Detect which cell encompasses the target text, then output its (x, y) center coordinate. 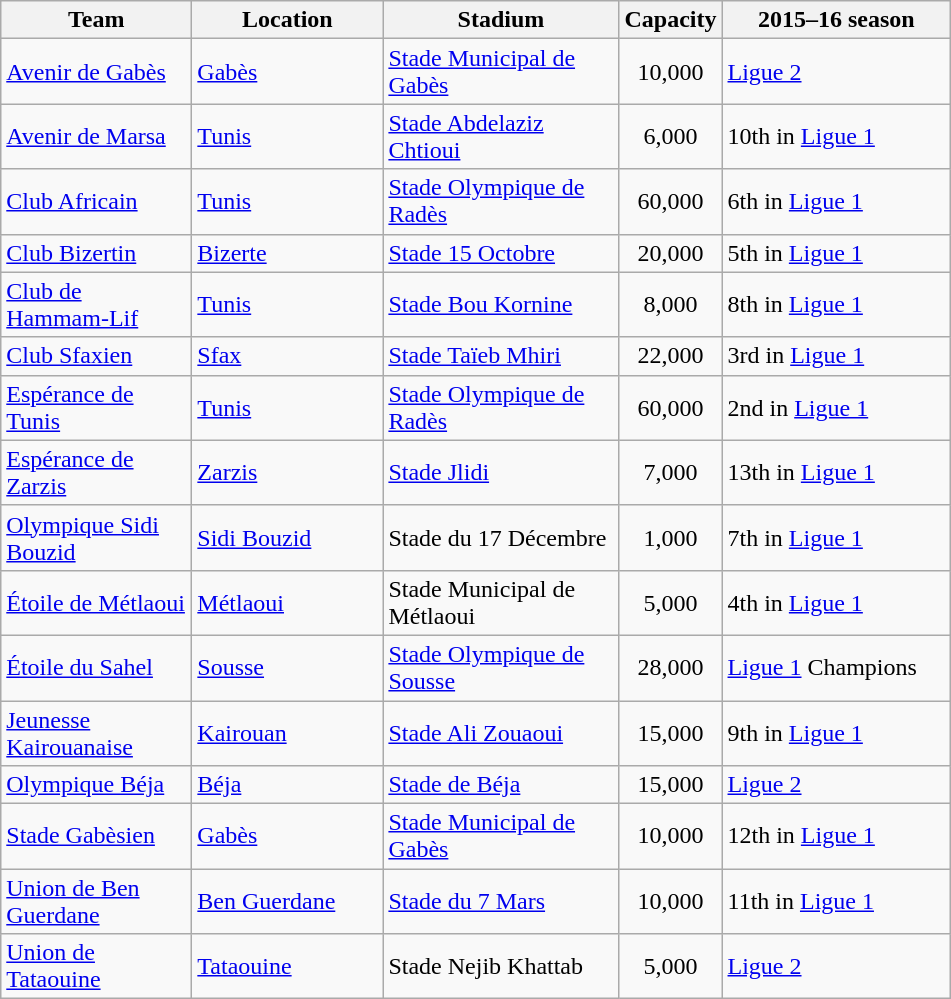
Club Sfaxien (96, 356)
Olympique Sidi Bouzid (96, 538)
Espérance de Zarzis (96, 472)
Team (96, 20)
Étoile du Sahel (96, 668)
5th in Ligue 1 (836, 253)
Club Africain (96, 202)
Location (288, 20)
Métlaoui (288, 602)
Ben Guerdane (288, 902)
2nd in Ligue 1 (836, 408)
20,000 (670, 253)
Stadium (501, 20)
7th in Ligue 1 (836, 538)
Stade de Béja (501, 785)
Tataouine (288, 966)
Stade Gabèsien (96, 836)
10th in Ligue 1 (836, 136)
4th in Ligue 1 (836, 602)
Sidi Bouzid (288, 538)
Zarzis (288, 472)
Jeunesse Kairouanaise (96, 732)
Stade du 17 Décembre (501, 538)
Avenir de Marsa (96, 136)
Stade 15 Octobre (501, 253)
Stade Bou Kornine (501, 304)
Stade Municipal de Métlaoui (501, 602)
Club de Hammam-Lif (96, 304)
28,000 (670, 668)
1,000 (670, 538)
6th in Ligue 1 (836, 202)
22,000 (670, 356)
Étoile de Métlaoui (96, 602)
Avenir de Gabès (96, 72)
Stade Olympique de Sousse (501, 668)
Capacity (670, 20)
Kairouan (288, 732)
Sfax (288, 356)
6,000 (670, 136)
Stade Taïeb Mhiri (501, 356)
Bizerte (288, 253)
9th in Ligue 1 (836, 732)
Stade Nejib Khattab (501, 966)
3rd in Ligue 1 (836, 356)
Béja (288, 785)
8,000 (670, 304)
Ligue 1 Champions (836, 668)
Union de Ben Guerdane (96, 902)
Union de Tataouine (96, 966)
11th in Ligue 1 (836, 902)
Stade Abdelaziz Chtioui (501, 136)
Stade du 7 Mars (501, 902)
Espérance de Tunis (96, 408)
Stade Jlidi (501, 472)
12th in Ligue 1 (836, 836)
2015–16 season (836, 20)
Club Bizertin (96, 253)
Stade Ali Zouaoui (501, 732)
Sousse (288, 668)
8th in Ligue 1 (836, 304)
13th in Ligue 1 (836, 472)
Olympique Béja (96, 785)
7,000 (670, 472)
